Return the (X, Y) coordinate for the center point of the cell that contains the specified text.  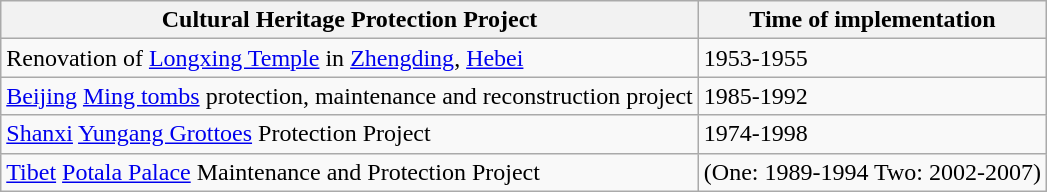
1953-1955 (872, 58)
(One: 1989-1994 Two: 2002-2007) (872, 172)
Beijing Ming tombs protection, maintenance and reconstruction project (350, 96)
1985-1992 (872, 96)
Renovation of Longxing Temple in Zhengding, Hebei (350, 58)
Time of implementation (872, 20)
Shanxi Yungang Grottoes Protection Project (350, 134)
Tibet Potala Palace Maintenance and Protection Project (350, 172)
1974-1998 (872, 134)
Cultural Heritage Protection Project (350, 20)
